Return [x, y] of the center of cell containing provided text 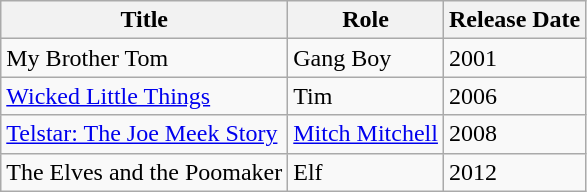
The Elves and the Poomaker [144, 172]
Release Date [514, 20]
Wicked Little Things [144, 96]
Tim [366, 96]
Gang Boy [366, 58]
2012 [514, 172]
Telstar: The Joe Meek Story [144, 134]
Mitch Mitchell [366, 134]
Elf [366, 172]
2006 [514, 96]
My Brother Tom [144, 58]
Title [144, 20]
2008 [514, 134]
2001 [514, 58]
Role [366, 20]
